For the text-containing cell, return its midpoint in (x, y) coordinate format. 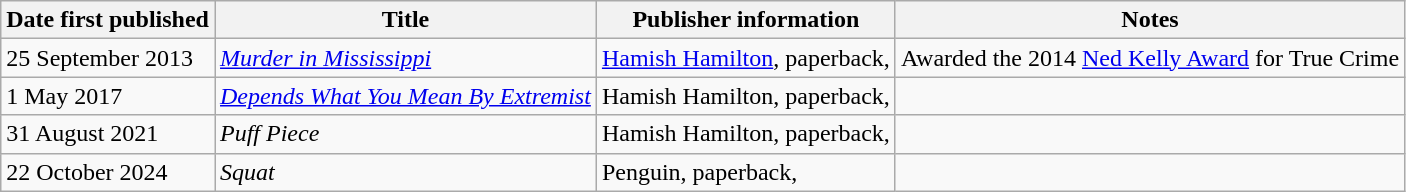
Depends What You Mean By Extremist (405, 96)
Murder in Mississippi (405, 58)
25 September 2013 (108, 58)
Squat (405, 172)
22 October 2024 (108, 172)
Penguin, paperback, (746, 172)
Title (405, 20)
Notes (1150, 20)
Awarded the 2014 Ned Kelly Award for True Crime (1150, 58)
Publisher information (746, 20)
31 August 2021 (108, 134)
1 May 2017 (108, 96)
Puff Piece (405, 134)
Date first published (108, 20)
